Determine the (X, Y) coordinate at the center of the cell enclosing the given text.  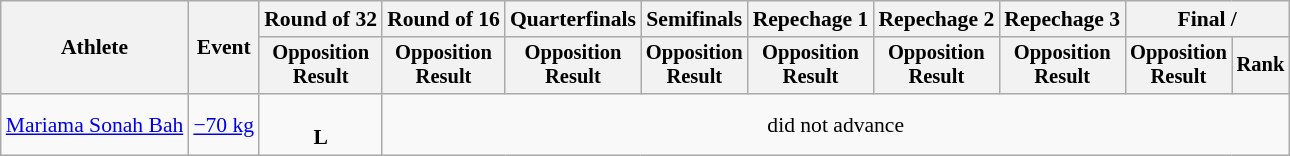
Semifinals (694, 19)
Final / (1207, 19)
Repechage 1 (811, 19)
L (320, 124)
Athlete (95, 48)
Round of 16 (444, 19)
Round of 32 (320, 19)
did not advance (836, 124)
−70 kg (224, 124)
Mariama Sonah Bah (95, 124)
Rank (1261, 66)
Quarterfinals (573, 19)
Repechage 2 (936, 19)
Event (224, 48)
Repechage 3 (1062, 19)
